Identify which cell holds the provided text, then report its [x, y] central coordinate. 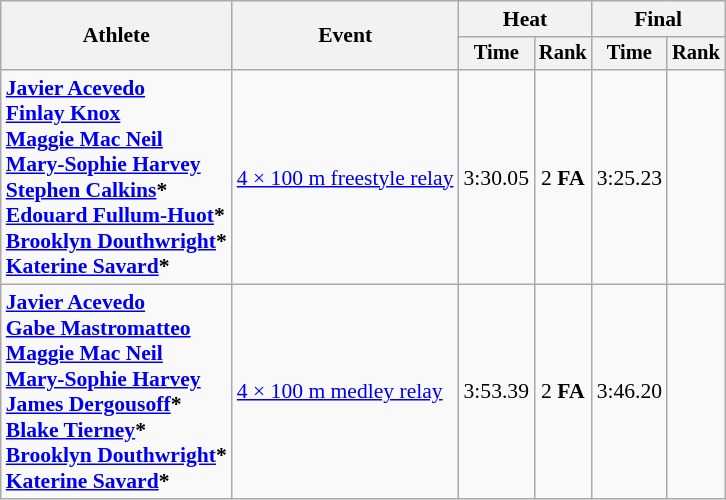
4 × 100 m freestyle relay [346, 177]
Heat [526, 19]
Javier AcevedoGabe MastromatteoMaggie Mac NeilMary-Sophie HarveyJames Dergousoff*Blake Tierney*Brooklyn Douthwright*Katerine Savard* [116, 392]
Athlete [116, 36]
Javier AcevedoFinlay KnoxMaggie Mac NeilMary-Sophie HarveyStephen Calkins*Edouard Fullum-Huot*Brooklyn Douthwright*Katerine Savard* [116, 177]
4 × 100 m medley relay [346, 392]
Event [346, 36]
3:46.20 [630, 392]
3:53.39 [496, 392]
Final [658, 19]
3:30.05 [496, 177]
3:25.23 [630, 177]
